Extract the [x, y] coordinate from the center of the cell holding the provided text.  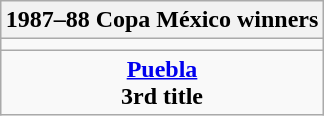
1987–88 Copa México winners [162, 20]
Puebla3rd title [162, 82]
